Return the [X, Y] coordinate for the center point of the cell that contains the specified text.  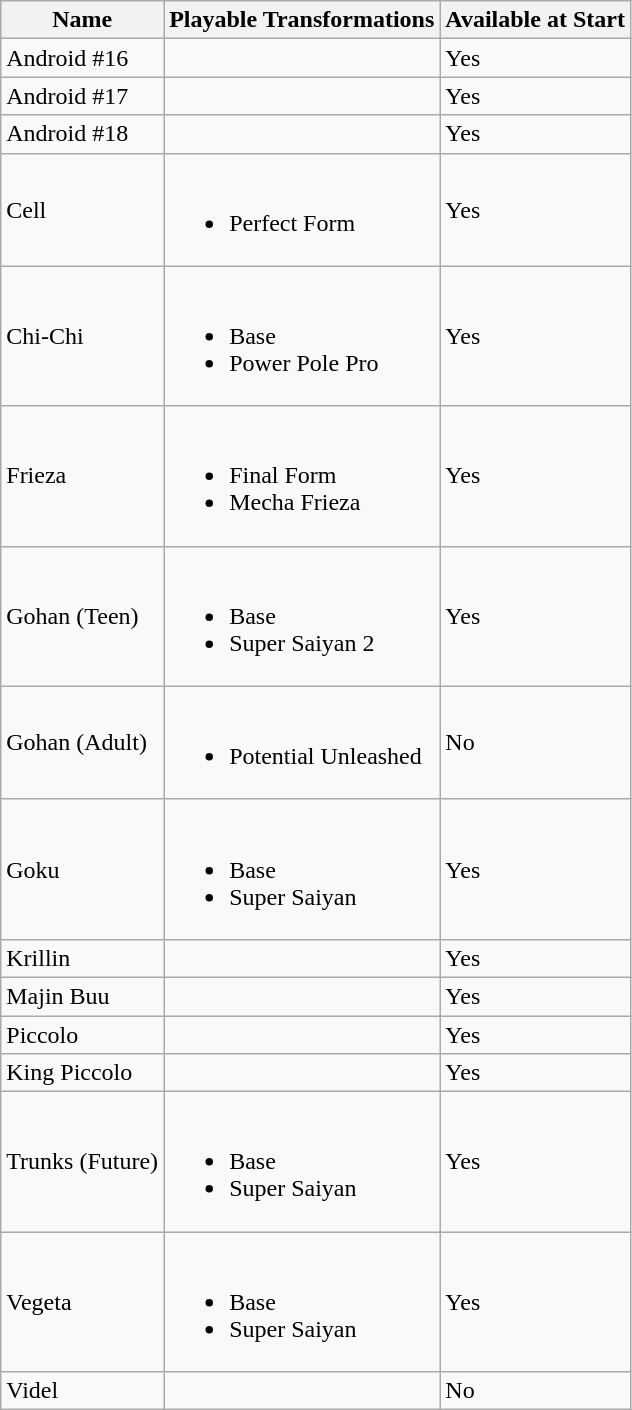
King Piccolo [82, 1073]
Cell [82, 210]
Majin Buu [82, 996]
Final FormMecha Frieza [302, 476]
Gohan (Teen) [82, 616]
Android #18 [82, 134]
Krillin [82, 958]
BasePower Pole Pro [302, 336]
Vegeta [82, 1302]
Trunks (Future) [82, 1162]
Piccolo [82, 1035]
Potential Unleashed [302, 742]
Videl [82, 1391]
Chi-Chi [82, 336]
Android #16 [82, 58]
BaseSuper Saiyan 2 [302, 616]
Frieza [82, 476]
Gohan (Adult) [82, 742]
Perfect Form [302, 210]
Playable Transformations [302, 20]
Android #17 [82, 96]
Goku [82, 869]
Name [82, 20]
Available at Start [536, 20]
